Return the [x, y] coordinate for the center point of the cell that contains the specified text.  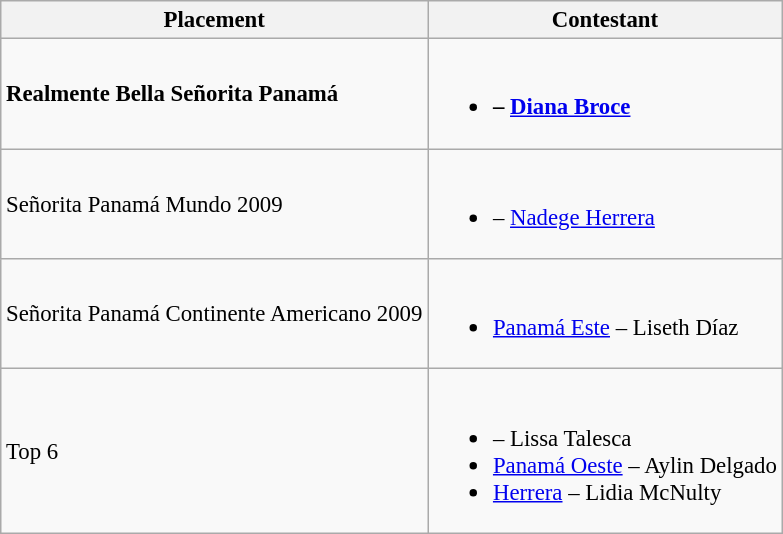
Contestant [605, 20]
Realmente Bella Señorita Panamá [214, 94]
– Diana Broce [605, 94]
Placement [214, 20]
– Nadege Herrera [605, 204]
Señorita Panamá Continente Americano 2009 [214, 314]
Señorita Panamá Mundo 2009 [214, 204]
Top 6 [214, 451]
Panamá Este – Liseth Díaz [605, 314]
– Lissa Talesca Panamá Oeste – Aylin Delgado Herrera – Lidia McNulty [605, 451]
